Detect which cell encompasses the target text, then output its [X, Y] center coordinate. 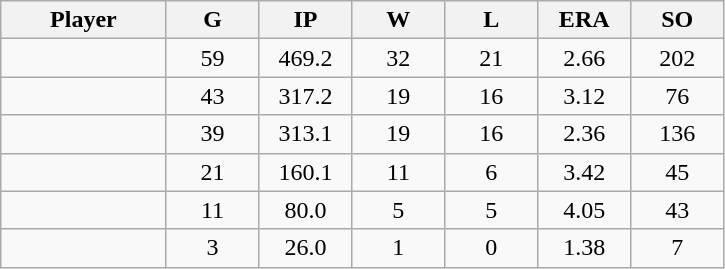
317.2 [306, 96]
3 [212, 248]
SO [678, 20]
IP [306, 20]
136 [678, 134]
ERA [584, 20]
4.05 [584, 210]
45 [678, 172]
76 [678, 96]
32 [398, 58]
2.36 [584, 134]
6 [492, 172]
0 [492, 248]
469.2 [306, 58]
L [492, 20]
1.38 [584, 248]
3.42 [584, 172]
59 [212, 58]
1 [398, 248]
39 [212, 134]
80.0 [306, 210]
Player [84, 20]
7 [678, 248]
160.1 [306, 172]
26.0 [306, 248]
3.12 [584, 96]
W [398, 20]
G [212, 20]
202 [678, 58]
2.66 [584, 58]
313.1 [306, 134]
